For the text-containing cell, return its midpoint in [X, Y] coordinate format. 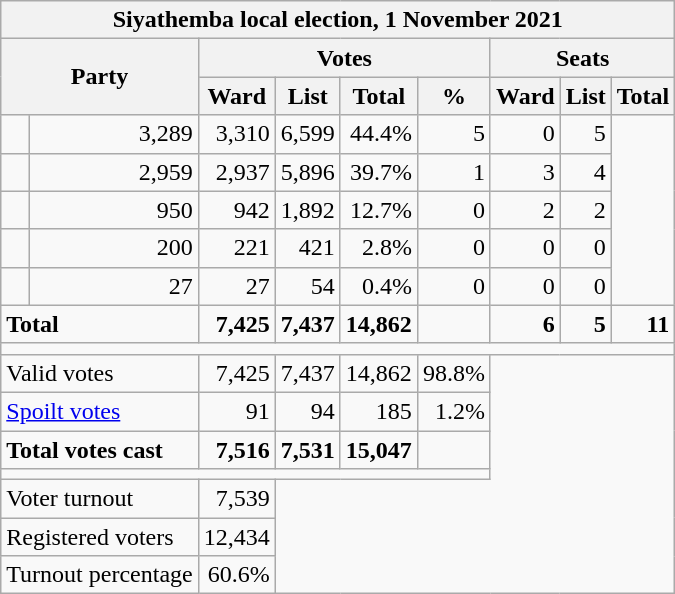
91 [236, 411]
Votes [344, 58]
44.4% [378, 134]
6 [525, 324]
1.2% [454, 411]
Voter turnout [100, 499]
185 [378, 411]
12.7% [378, 210]
7,531 [308, 449]
0.4% [378, 286]
11 [643, 324]
Spoilt votes [100, 411]
54 [308, 286]
98.8% [454, 373]
4 [586, 172]
3,289 [114, 134]
60.6% [236, 575]
421 [308, 248]
7,539 [236, 499]
Party [100, 77]
% [454, 96]
6,599 [308, 134]
950 [114, 210]
39.7% [378, 172]
12,434 [236, 537]
Siyathemba local election, 1 November 2021 [338, 20]
Registered voters [100, 537]
Turnout percentage [100, 575]
3,310 [236, 134]
1,892 [308, 210]
1 [454, 172]
2,937 [236, 172]
221 [236, 248]
942 [236, 210]
15,047 [378, 449]
5,896 [308, 172]
200 [114, 248]
2,959 [114, 172]
Seats [582, 58]
Valid votes [100, 373]
3 [525, 172]
2.8% [378, 248]
94 [308, 411]
Total votes cast [100, 449]
7,516 [236, 449]
